For the text-containing cell, return its midpoint in (X, Y) coordinate format. 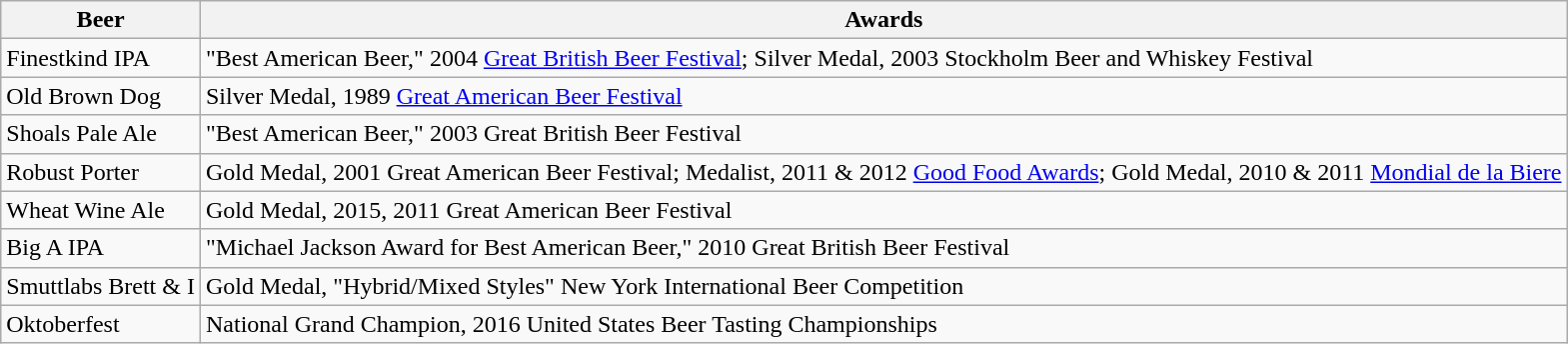
"Best American Beer," 2004 Great British Beer Festival; Silver Medal, 2003 Stockholm Beer and Whiskey Festival (883, 58)
Awards (883, 20)
Shoals Pale Ale (101, 134)
Wheat Wine Ale (101, 210)
Gold Medal, "Hybrid/Mixed Styles" New York International Beer Competition (883, 286)
Big A IPA (101, 248)
Robust Porter (101, 172)
"Best American Beer," 2003 Great British Beer Festival (883, 134)
Old Brown Dog (101, 96)
Smuttlabs Brett & I (101, 286)
Gold Medal, 2001 Great American Beer Festival; Medalist, 2011 & 2012 Good Food Awards; Gold Medal, 2010 & 2011 Mondial de la Biere (883, 172)
Silver Medal, 1989 Great American Beer Festival (883, 96)
Gold Medal, 2015, 2011 Great American Beer Festival (883, 210)
Beer (101, 20)
Oktoberfest (101, 324)
National Grand Champion, 2016 United States Beer Tasting Championships (883, 324)
Finestkind IPA (101, 58)
"Michael Jackson Award for Best American Beer," 2010 Great British Beer Festival (883, 248)
